Return (x, y) of the center of cell containing provided text 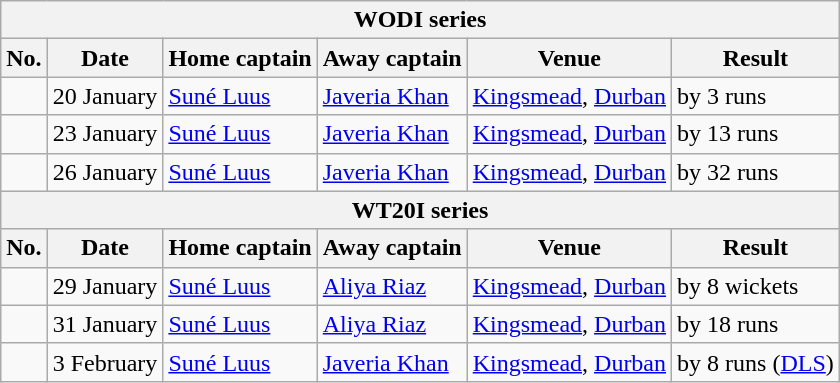
by 8 wickets (756, 286)
26 January (105, 172)
23 January (105, 134)
by 32 runs (756, 172)
20 January (105, 96)
WT20I series (420, 210)
WODI series (420, 20)
29 January (105, 286)
31 January (105, 324)
by 18 runs (756, 324)
by 13 runs (756, 134)
by 8 runs (DLS) (756, 362)
by 3 runs (756, 96)
3 February (105, 362)
